Detect which cell encompasses the target text, then output its (x, y) center coordinate. 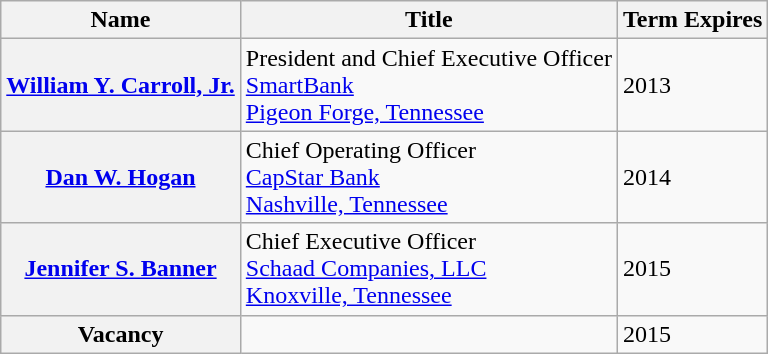
Name (121, 20)
2013 (692, 85)
Term Expires (692, 20)
William Y. Carroll, Jr. (121, 85)
Jennifer S. Banner (121, 269)
President and Chief Executive OfficerSmartBankPigeon Forge, Tennessee (428, 85)
2014 (692, 177)
Vacancy (121, 334)
Dan W. Hogan (121, 177)
Chief Executive OfficerSchaad Companies, LLCKnoxville, Tennessee (428, 269)
Title (428, 20)
Chief Operating OfficerCapStar BankNashville, Tennessee (428, 177)
